From the cell containing the given text, extract its center point as [X, Y] coordinate. 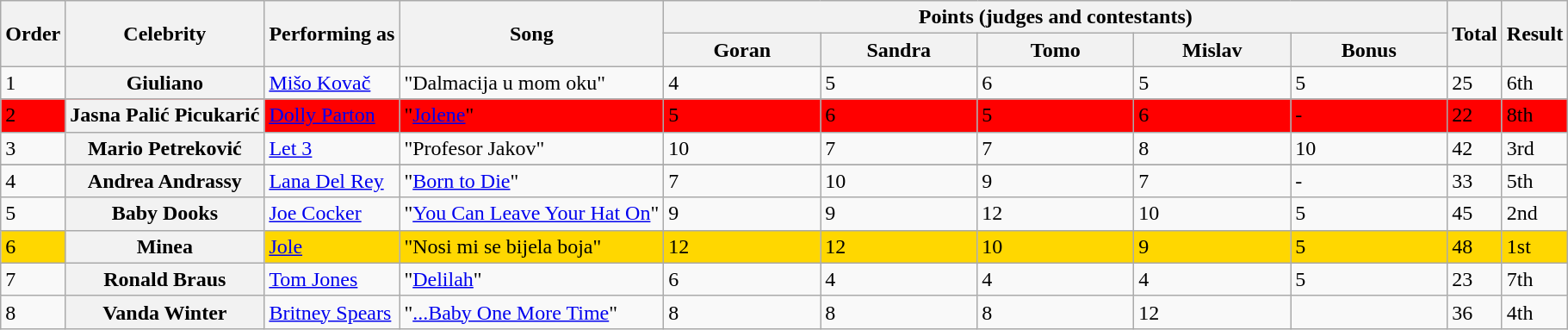
Mario Petreković [165, 148]
Total [1475, 34]
6th [1534, 83]
Tom Jones [332, 279]
36 [1475, 312]
Let 3 [332, 148]
Tomo [1056, 50]
Ronald Braus [165, 279]
3rd [1534, 148]
Britney Spears [332, 312]
Jasna Palić Picukarić [165, 115]
3 [33, 148]
Minea [165, 246]
Andrea Andrassy [165, 181]
"Profesor Jakov" [532, 148]
45 [1475, 214]
42 [1475, 148]
Order [33, 34]
48 [1475, 246]
Sandra [899, 50]
5th [1534, 181]
"Nosi mi se bijela boja" [532, 246]
8th [1534, 115]
Dolly Parton [332, 115]
2nd [1534, 214]
1 [33, 83]
Vanda Winter [165, 312]
"You Can Leave Your Hat On" [532, 214]
"Born to Die" [532, 181]
"Delilah" [532, 279]
23 [1475, 279]
1st [1534, 246]
7th [1534, 279]
Lana Del Rey [332, 181]
22 [1475, 115]
Song [532, 34]
Points (judges and contestants) [1056, 17]
Mišo Kovač [332, 83]
Bonus [1369, 50]
2 [33, 115]
Celebrity [165, 34]
Baby Dooks [165, 214]
33 [1475, 181]
"Dalmacija u mom oku" [532, 83]
Jole [332, 246]
Result [1534, 34]
Joe Cocker [332, 214]
Giuliano [165, 83]
Mislav [1212, 50]
"...Baby One More Time" [532, 312]
4th [1534, 312]
"Jolene" [532, 115]
Goran [742, 50]
25 [1475, 83]
Performing as [332, 34]
